For the text-containing cell, return its midpoint in [X, Y] coordinate format. 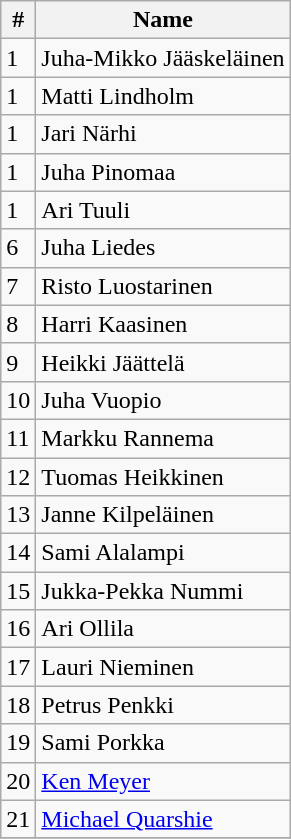
15 [18, 591]
9 [18, 362]
Juha Pinomaa [163, 172]
Sami Porkka [163, 743]
Jukka-Pekka Nummi [163, 591]
Juha Vuopio [163, 400]
Jari Närhi [163, 134]
Michael Quarshie [163, 819]
Ari Ollila [163, 629]
21 [18, 819]
Markku Rannema [163, 438]
Heikki Jäättelä [163, 362]
10 [18, 400]
Petrus Penkki [163, 705]
19 [18, 743]
Sami Alalampi [163, 553]
Name [163, 20]
20 [18, 781]
Janne Kilpeläinen [163, 515]
Juha-Mikko Jääskeläinen [163, 58]
Risto Luostarinen [163, 286]
8 [18, 324]
16 [18, 629]
Tuomas Heikkinen [163, 477]
Harri Kaasinen [163, 324]
# [18, 20]
18 [18, 705]
Matti Lindholm [163, 96]
6 [18, 248]
Ari Tuuli [163, 210]
7 [18, 286]
12 [18, 477]
13 [18, 515]
Ken Meyer [163, 781]
Juha Liedes [163, 248]
17 [18, 667]
11 [18, 438]
Lauri Nieminen [163, 667]
14 [18, 553]
